Locate the cell with the specified text and output its [x, y] center coordinate. 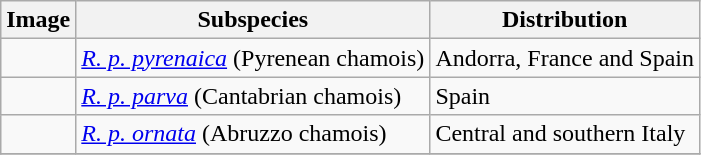
R. p. pyrenaica (Pyrenean chamois) [253, 58]
Central and southern Italy [565, 134]
Image [38, 20]
R. p. ornata (Abruzzo chamois) [253, 134]
Andorra, France and Spain [565, 58]
Distribution [565, 20]
R. p. parva (Cantabrian chamois) [253, 96]
Subspecies [253, 20]
Spain [565, 96]
